Provide the (X, Y) coordinate of the cell's center where the given text is located.  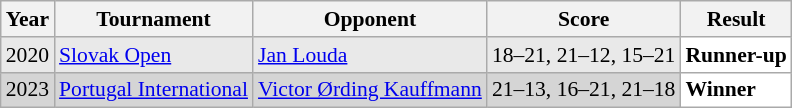
Slovak Open (154, 55)
Runner-up (736, 55)
Victor Ørding Kauffmann (370, 90)
18–21, 21–12, 15–21 (584, 55)
Result (736, 19)
Winner (736, 90)
Jan Louda (370, 55)
2020 (28, 55)
Year (28, 19)
Portugal International (154, 90)
Opponent (370, 19)
Score (584, 19)
2023 (28, 90)
Tournament (154, 19)
21–13, 16–21, 21–18 (584, 90)
